Capture the cell that displays the provided text and extract its (X, Y) central coordinate. 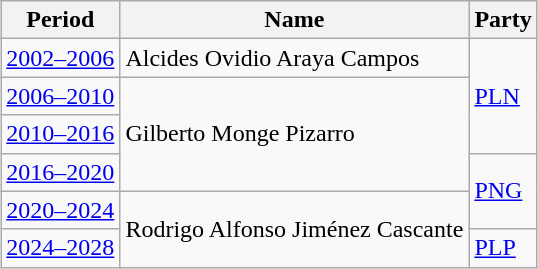
PNG (503, 191)
2006–2010 (60, 96)
2024–2028 (60, 248)
Name (294, 20)
2002–2006 (60, 58)
PLN (503, 96)
2010–2016 (60, 134)
Alcides Ovidio Araya Campos (294, 58)
2020–2024 (60, 210)
Period (60, 20)
PLP (503, 248)
Party (503, 20)
Rodrigo Alfonso Jiménez Cascante (294, 229)
2016–2020 (60, 172)
Gilberto Monge Pizarro (294, 134)
